From the cell containing the given text, extract its center point as (x, y) coordinate. 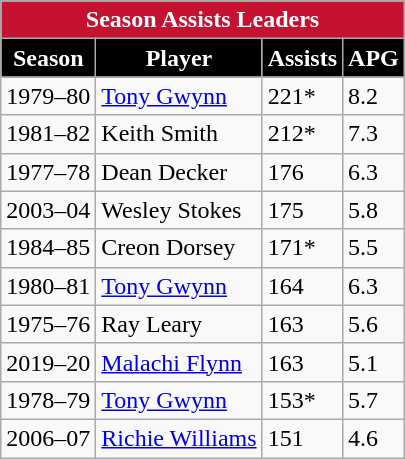
5.1 (374, 362)
171* (302, 248)
1980–81 (48, 286)
5.7 (374, 400)
Richie Williams (179, 438)
Dean Decker (179, 172)
Wesley Stokes (179, 210)
1981–82 (48, 134)
1978–79 (48, 400)
Keith Smith (179, 134)
2006–07 (48, 438)
Assists (302, 58)
Malachi Flynn (179, 362)
APG (374, 58)
175 (302, 210)
153* (302, 400)
151 (302, 438)
1977–78 (48, 172)
Ray Leary (179, 324)
Season Assists Leaders (203, 20)
1975–76 (48, 324)
164 (302, 286)
1979–80 (48, 96)
4.6 (374, 438)
212* (302, 134)
2003–04 (48, 210)
7.3 (374, 134)
Creon Dorsey (179, 248)
Season (48, 58)
5.5 (374, 248)
176 (302, 172)
2019–20 (48, 362)
5.6 (374, 324)
8.2 (374, 96)
Player (179, 58)
5.8 (374, 210)
221* (302, 96)
1984–85 (48, 248)
